Return the (X, Y) coordinate for the center point of the cell that contains the specified text.  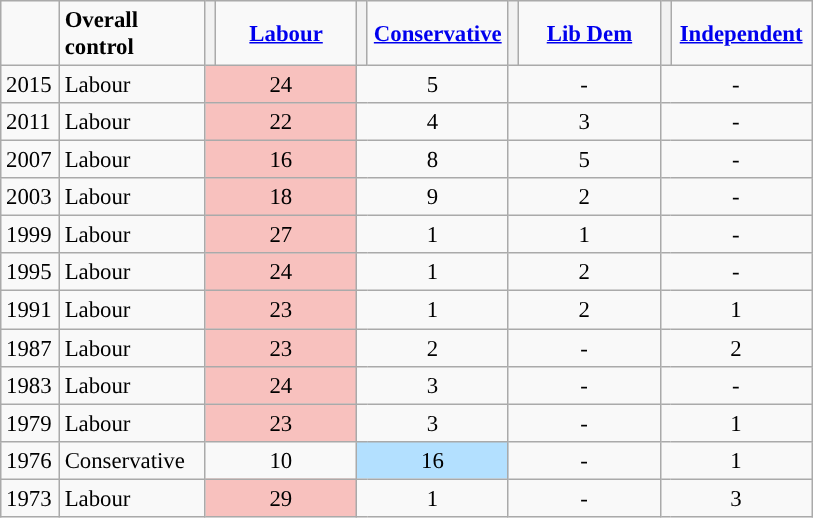
1995 (30, 273)
1983 (30, 385)
Overall control (132, 34)
1987 (30, 348)
22 (281, 122)
4 (433, 122)
1979 (30, 423)
2015 (30, 85)
2003 (30, 197)
1976 (30, 460)
1999 (30, 235)
1991 (30, 310)
10 (281, 460)
27 (281, 235)
8 (433, 160)
2011 (30, 122)
Lib Dem (590, 34)
29 (281, 498)
9 (433, 197)
Independent (742, 34)
2007 (30, 160)
1973 (30, 498)
18 (281, 197)
